Detect which cell encompasses the target text, then output its (X, Y) center coordinate. 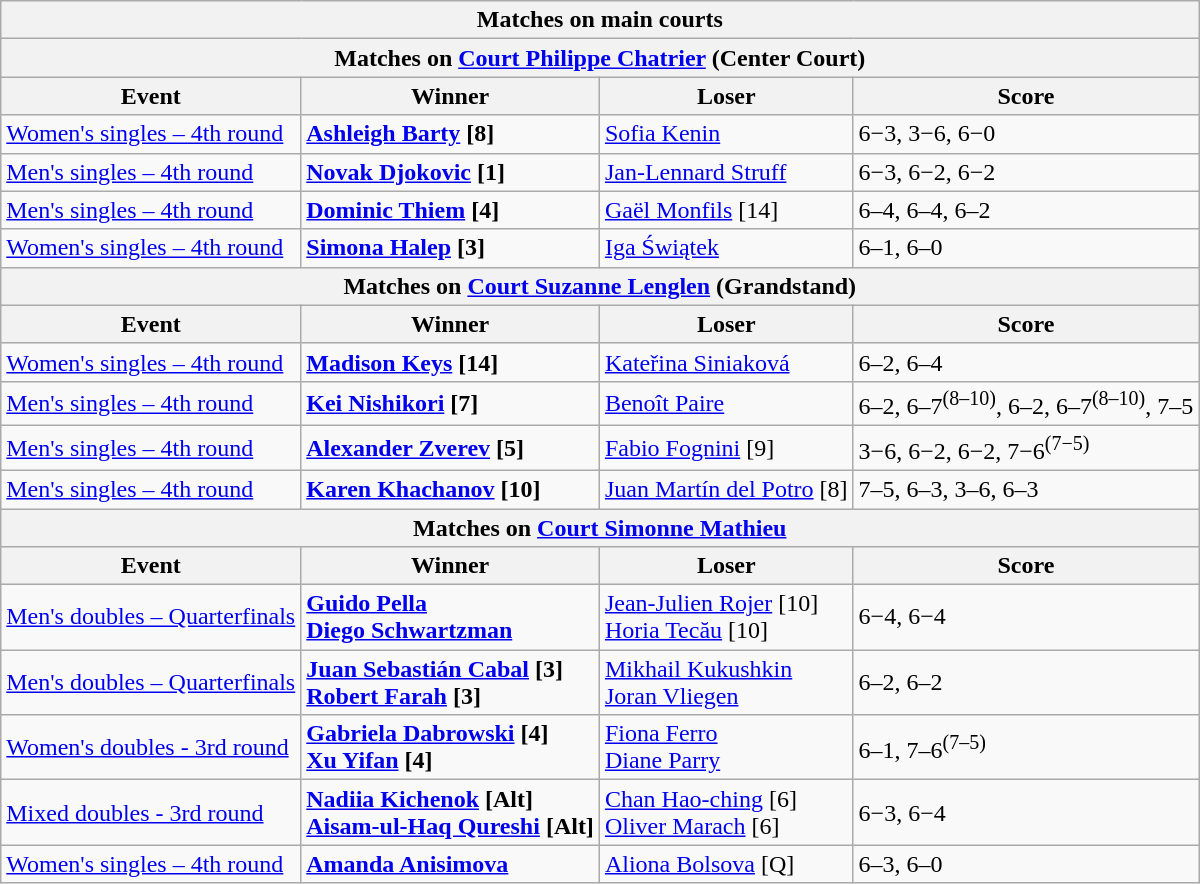
6–1, 6–0 (1026, 248)
Gaël Monfils [14] (726, 210)
Matches on Court Simonne Mathieu (600, 528)
6–2, 6–7(8–10), 6–2, 6–7(8–10), 7–5 (1026, 404)
Aliona Bolsova [Q] (726, 864)
Madison Keys [14] (450, 362)
Guido Pella Diego Schwartzman (450, 618)
6−3, 6−2, 6−2 (1026, 172)
Women's doubles - 3rd round (151, 748)
6–3, 6–0 (1026, 864)
Kateřina Siniaková (726, 362)
Gabriela Dabrowski [4] Xu Yifan [4] (450, 748)
Ashleigh Barty [8] (450, 134)
Matches on Court Philippe Chatrier (Center Court) (600, 58)
6–1, 7–6(7–5) (1026, 748)
Alexander Zverev [5] (450, 448)
6−3, 6−4 (1026, 812)
Simona Halep [3] (450, 248)
Karen Khachanov [10] (450, 489)
Jean-Julien Rojer [10] Horia Tecău [10] (726, 618)
6–2, 6–4 (1026, 362)
3−6, 6−2, 6−2, 7−6(7−5) (1026, 448)
Matches on main courts (600, 20)
6−3, 3−6, 6−0 (1026, 134)
Sofia Kenin (726, 134)
Kei Nishikori [7] (450, 404)
Juan Sebastián Cabal [3] Robert Farah [3] (450, 682)
Fiona Ferro Diane Parry (726, 748)
Iga Świątek (726, 248)
Mikhail Kukushkin Joran Vliegen (726, 682)
Novak Djokovic [1] (450, 172)
Mixed doubles - 3rd round (151, 812)
Matches on Court Suzanne Lenglen (Grandstand) (600, 286)
Fabio Fognini [9] (726, 448)
Chan Hao-ching [6] Oliver Marach [6] (726, 812)
7–5, 6–3, 3–6, 6–3 (1026, 489)
Nadiia Kichenok [Alt] Aisam-ul-Haq Qureshi [Alt] (450, 812)
Juan Martín del Potro [8] (726, 489)
6–4, 6–4, 6–2 (1026, 210)
6–2, 6–2 (1026, 682)
6−4, 6−4 (1026, 618)
Jan-Lennard Struff (726, 172)
Benoît Paire (726, 404)
Amanda Anisimova (450, 864)
Dominic Thiem [4] (450, 210)
